Find where the given text appears and provide that cell's center as (x, y) coordinate. 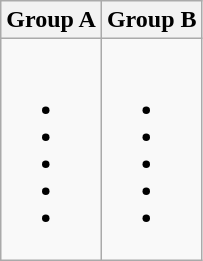
Group A (52, 20)
Group B (152, 20)
